Find where the given text appears and provide that cell's center as (x, y) coordinate. 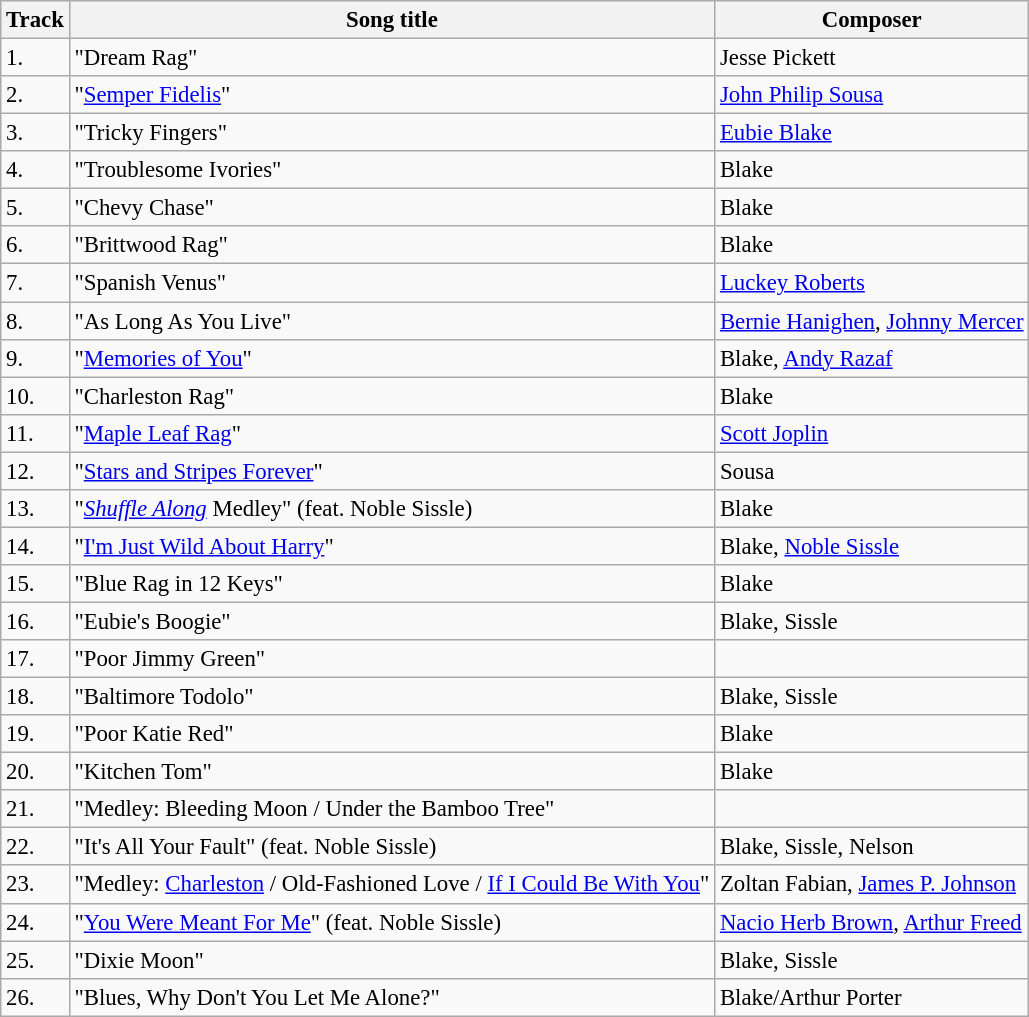
Jesse Pickett (872, 58)
1. (35, 58)
"Semper Fidelis" (392, 95)
2. (35, 95)
8. (35, 321)
4. (35, 170)
12. (35, 471)
17. (35, 659)
"Troublesome Ivories" (392, 170)
Blake/Arthur Porter (872, 997)
5. (35, 208)
"Maple Leaf Rag" (392, 433)
26. (35, 997)
"Blue Rag in 12 Keys" (392, 584)
"Blues, Why Don't You Let Me Alone?" (392, 997)
"Medley: Bleeding Moon / Under the Bamboo Tree" (392, 809)
Luckey Roberts (872, 283)
"Tricky Fingers" (392, 133)
Song title (392, 20)
Track (35, 20)
Blake, Andy Razaf (872, 358)
18. (35, 697)
9. (35, 358)
Sousa (872, 471)
20. (35, 772)
22. (35, 847)
11. (35, 433)
21. (35, 809)
Blake, Noble Sissle (872, 546)
Zoltan Fabian, James P. Johnson (872, 885)
"Eubie's Boogie" (392, 621)
"Dream Rag" (392, 58)
23. (35, 885)
24. (35, 922)
16. (35, 621)
"Charleston Rag" (392, 396)
Blake, Sissle, Nelson (872, 847)
14. (35, 546)
"Chevy Chase" (392, 208)
"I'm Just Wild About Harry" (392, 546)
"Poor Jimmy Green" (392, 659)
Scott Joplin (872, 433)
7. (35, 283)
25. (35, 960)
"Memories of You" (392, 358)
"Spanish Venus" (392, 283)
"Medley: Charleston / Old-Fashioned Love / If I Could Be With You" (392, 885)
"Baltimore Todolo" (392, 697)
"Dixie Moon" (392, 960)
15. (35, 584)
"Brittwood Rag" (392, 245)
3. (35, 133)
"Shuffle Along Medley" (feat. Noble Sissle) (392, 509)
Nacio Herb Brown, Arthur Freed (872, 922)
"You Were Meant For Me" (feat. Noble Sissle) (392, 922)
John Philip Sousa (872, 95)
"Kitchen Tom" (392, 772)
Composer (872, 20)
Bernie Hanighen, Johnny Mercer (872, 321)
"It's All Your Fault" (feat. Noble Sissle) (392, 847)
Eubie Blake (872, 133)
"As Long As You Live" (392, 321)
6. (35, 245)
13. (35, 509)
"Poor Katie Red" (392, 734)
19. (35, 734)
10. (35, 396)
"Stars and Stripes Forever" (392, 471)
